Return [x, y] of the center of cell containing provided text 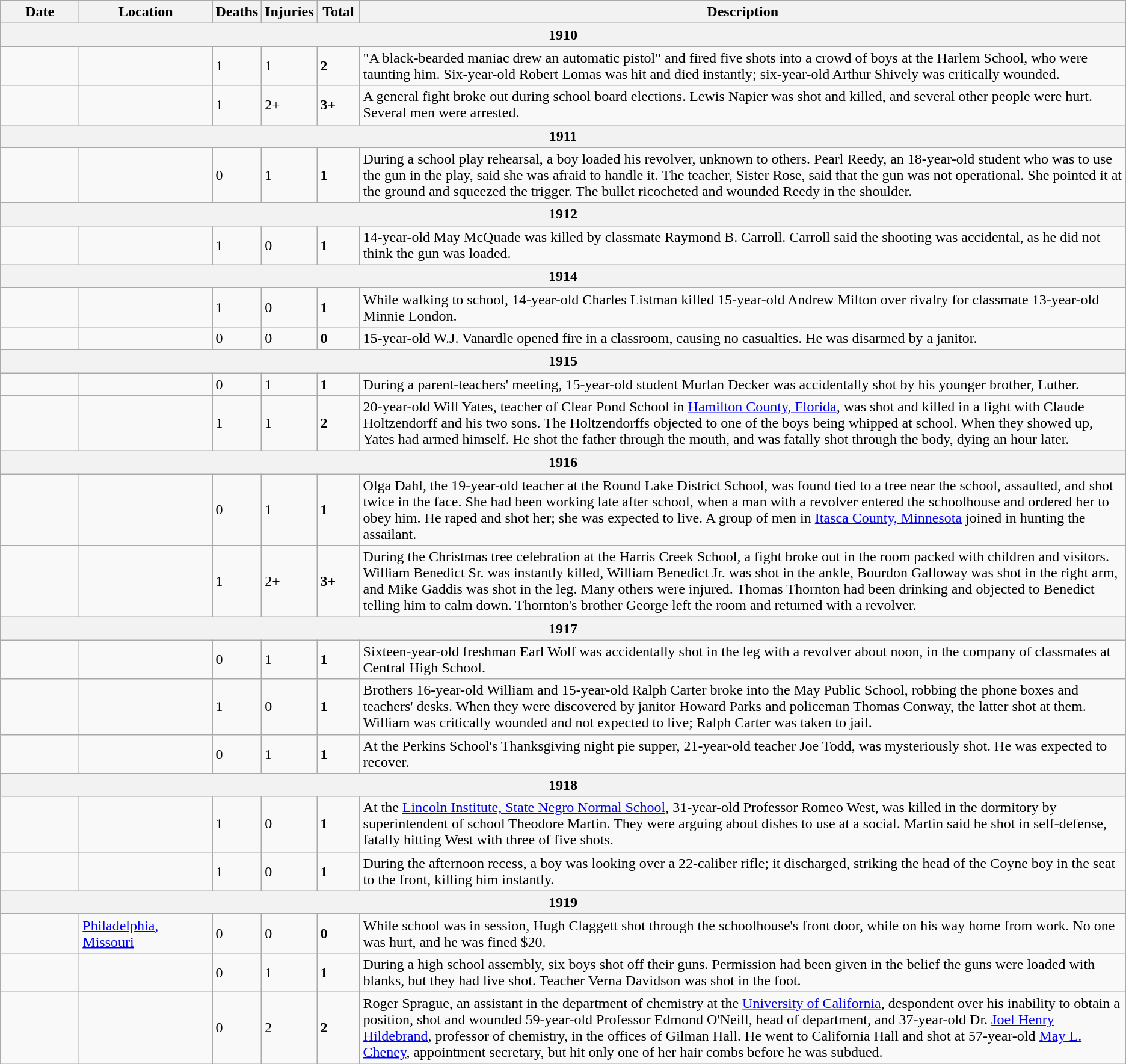
15-year-old W.J. Vanardle opened fire in a classroom, causing no casualties. He was disarmed by a janitor. [742, 338]
14-year-old May McQuade was killed by classmate Raymond B. Carroll. Carroll said the shooting was accidental, as he did not think the gun was loaded. [742, 245]
1911 [563, 136]
1910 [563, 35]
During a parent-teachers' meeting, 15-year-old student Murlan Decker was accidentally shot by his younger brother, Luther. [742, 384]
1918 [563, 785]
1916 [563, 463]
Location [146, 12]
Sixteen-year-old freshman Earl Wolf was accidentally shot in the leg with a revolver about noon, in the company of classmates at Central High School. [742, 659]
Philadelphia, Missouri [146, 933]
1917 [563, 629]
1919 [563, 902]
Date [40, 12]
1912 [563, 214]
Deaths [237, 12]
At the Perkins School's Thanksgiving night pie supper, 21-year-old teacher Joe Todd, was mysteriously shot. He was expected to recover. [742, 754]
Injuries [289, 12]
While walking to school, 14-year-old Charles Listman killed 15-year-old Andrew Milton over rivalry for classmate 13-year-old Minnie London. [742, 307]
1914 [563, 276]
Description [742, 12]
Total [338, 12]
1915 [563, 361]
